Return [x, y] of the center of cell containing provided text 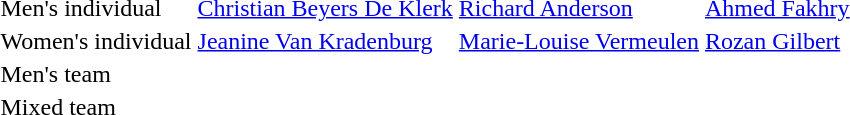
Marie-Louise Vermeulen [578, 41]
Jeanine Van Kradenburg [325, 41]
